Pinpoint the cell where the given text exists, returning its [X, Y] midpoint coordinate. 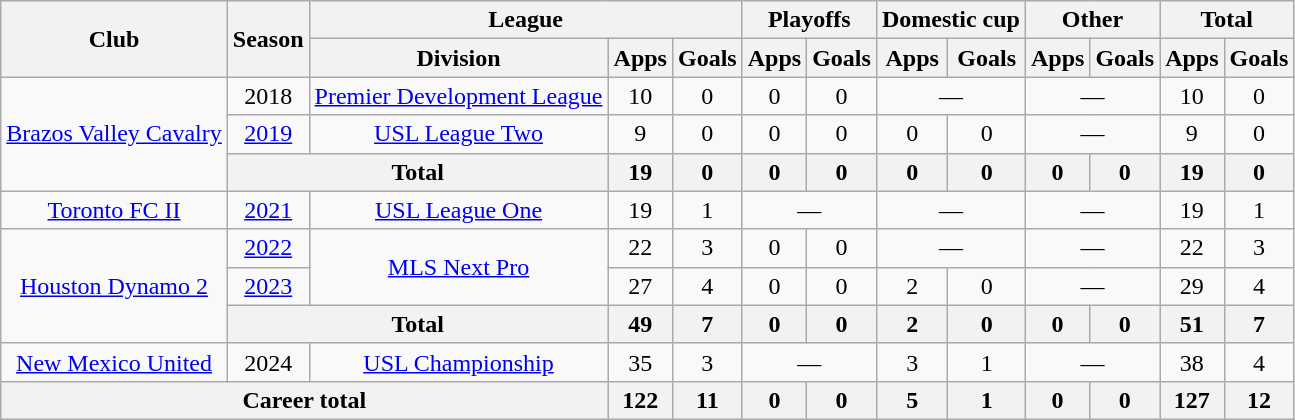
122 [640, 400]
Brazos Valley Cavalry [114, 134]
League [526, 20]
Season [268, 39]
Club [114, 39]
Premier Development League [458, 96]
Playoffs [809, 20]
USL League Two [458, 134]
USL Championship [458, 362]
5 [912, 400]
Division [458, 58]
12 [1259, 400]
2023 [268, 286]
127 [1192, 400]
USL League One [458, 210]
Houston Dynamo 2 [114, 286]
New Mexico United [114, 362]
11 [707, 400]
51 [1192, 324]
38 [1192, 362]
49 [640, 324]
Toronto FC II [114, 210]
2021 [268, 210]
2018 [268, 96]
2024 [268, 362]
29 [1192, 286]
Domestic cup [950, 20]
27 [640, 286]
Other [1092, 20]
2019 [268, 134]
2022 [268, 248]
Career total [304, 400]
35 [640, 362]
MLS Next Pro [458, 267]
